Capture the cell that displays the provided text and extract its (x, y) central coordinate. 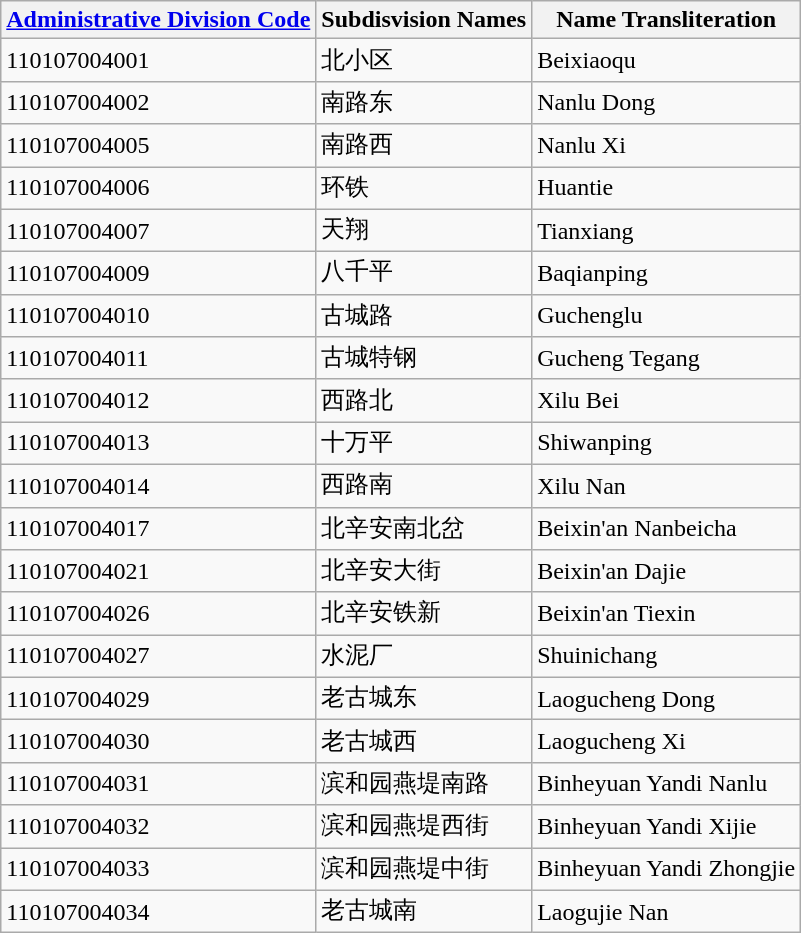
110107004031 (158, 784)
110107004001 (158, 60)
110107004009 (158, 274)
老古城西 (424, 742)
Binheyuan Yandi Zhongjie (666, 870)
Subdisvision Names (424, 20)
西路南 (424, 486)
老古城东 (424, 698)
Binheyuan Yandi Nanlu (666, 784)
110107004033 (158, 870)
天翔 (424, 230)
Beixiaoqu (666, 60)
环铁 (424, 188)
Baqianping (666, 274)
滨和园燕堤南路 (424, 784)
Nanlu Xi (666, 146)
110107004030 (158, 742)
110107004011 (158, 358)
110107004014 (158, 486)
老古城南 (424, 912)
古城路 (424, 316)
110107004032 (158, 826)
Laogucheng Xi (666, 742)
南路西 (424, 146)
Xilu Bei (666, 400)
北辛安大街 (424, 572)
110107004021 (158, 572)
Guchenglu (666, 316)
Binheyuan Yandi Xijie (666, 826)
Xilu Nan (666, 486)
110107004017 (158, 528)
110107004007 (158, 230)
Name Transliteration (666, 20)
110107004010 (158, 316)
Beixin'an Dajie (666, 572)
古城特钢 (424, 358)
北辛安铁新 (424, 614)
八千平 (424, 274)
Huantie (666, 188)
110107004034 (158, 912)
110107004026 (158, 614)
110107004005 (158, 146)
十万平 (424, 444)
西路北 (424, 400)
110107004027 (158, 656)
Nanlu Dong (666, 102)
Administrative Division Code (158, 20)
水泥厂 (424, 656)
Beixin'an Nanbeicha (666, 528)
110107004013 (158, 444)
滨和园燕堤西街 (424, 826)
110107004002 (158, 102)
110107004012 (158, 400)
Shuinichang (666, 656)
Laogucheng Dong (666, 698)
滨和园燕堤中街 (424, 870)
南路东 (424, 102)
北辛安南北岔 (424, 528)
Laogujie Nan (666, 912)
Gucheng Tegang (666, 358)
Beixin'an Tiexin (666, 614)
110107004006 (158, 188)
北小区 (424, 60)
110107004029 (158, 698)
Shiwanping (666, 444)
Tianxiang (666, 230)
